Output the [x, y] coordinate of the center of the cell containing the given text.  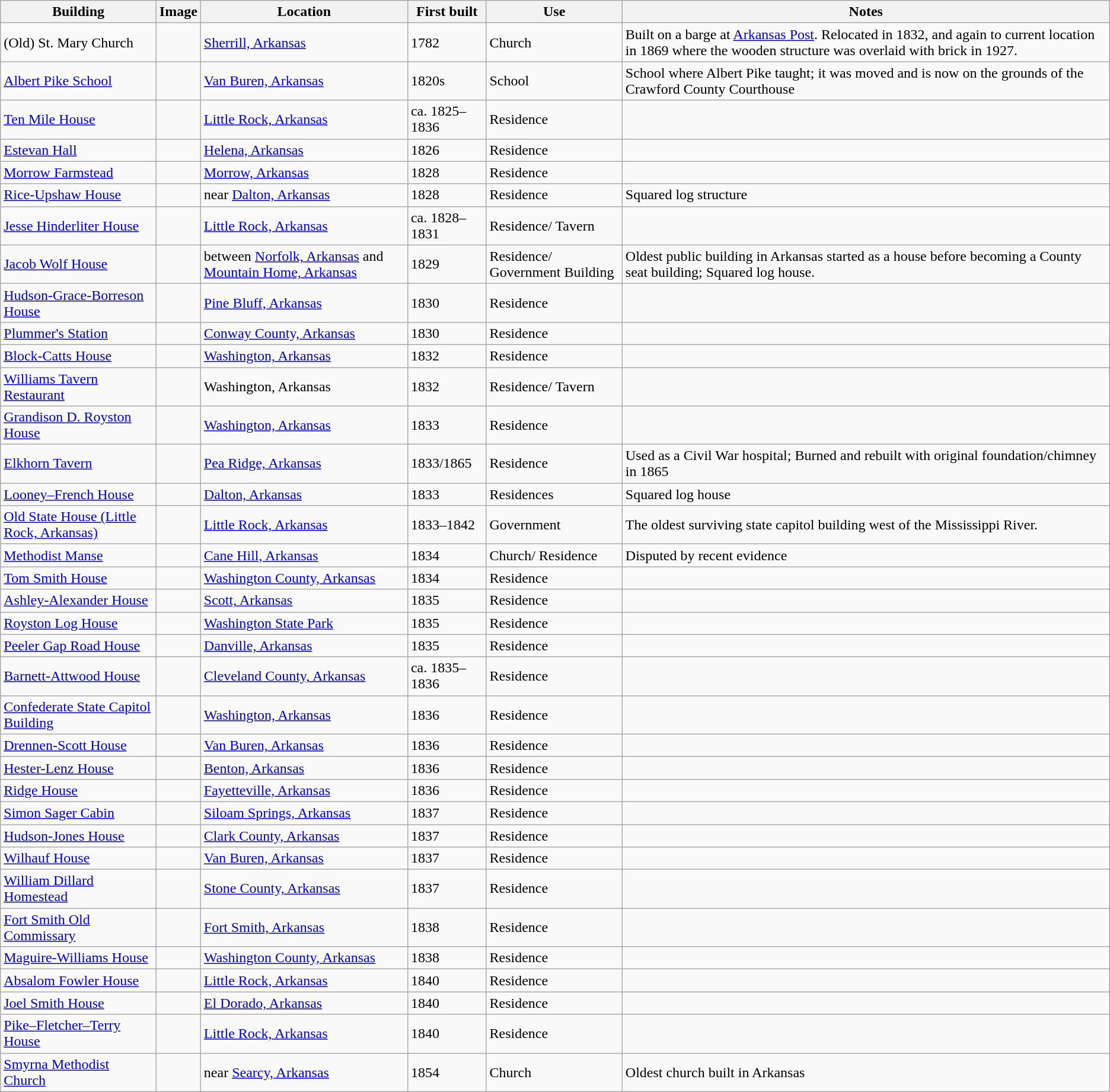
Pike–Fletcher–Terry House [78, 1034]
Washington State Park [304, 623]
Oldest church built in Arkansas [866, 1072]
Albert Pike School [78, 81]
Scott, Arkansas [304, 601]
Ashley-Alexander House [78, 601]
Image [178, 12]
Peeler Gap Road House [78, 646]
ca. 1825–1836 [447, 120]
Used as a Civil War hospital; Burned and rebuilt with original foundation/chimney in 1865 [866, 464]
Barnett-Attwood House [78, 676]
ca. 1828–1831 [447, 225]
1782 [447, 43]
Sherrill, Arkansas [304, 43]
Squared log structure [866, 195]
Maguire-Williams House [78, 958]
Royston Log House [78, 623]
Hudson-Jones House [78, 835]
Cleveland County, Arkansas [304, 676]
Ten Mile House [78, 120]
Grandison D. Royston House [78, 426]
Jesse Hinderliter House [78, 225]
First built [447, 12]
Stone County, Arkansas [304, 889]
near Searcy, Arkansas [304, 1072]
Elkhorn Tavern [78, 464]
Use [554, 12]
1833–1842 [447, 525]
Old State House (Little Rock, Arkansas) [78, 525]
near Dalton, Arkansas [304, 195]
Dalton, Arkansas [304, 494]
1826 [447, 150]
Williams Tavern Restaurant [78, 387]
Fort Smith Old Commissary [78, 927]
Morrow Farmstead [78, 173]
William Dillard Homestead [78, 889]
1833/1865 [447, 464]
Clark County, Arkansas [304, 835]
Oldest public building in Arkansas started as a house before becoming a County seat building; Squared log house. [866, 264]
Tom Smith House [78, 578]
Looney–French House [78, 494]
Smyrna Methodist Church [78, 1072]
School [554, 81]
Pine Bluff, Arkansas [304, 302]
Squared log house [866, 494]
Notes [866, 12]
Residences [554, 494]
Helena, Arkansas [304, 150]
Benton, Arkansas [304, 768]
Methodist Manse [78, 555]
Joel Smith House [78, 1003]
The oldest surviving state capitol building west of the Mississippi River. [866, 525]
between Norfolk, Arkansas and Mountain Home, Arkansas [304, 264]
1820s [447, 81]
Fort Smith, Arkansas [304, 927]
Simon Sager Cabin [78, 813]
Estevan Hall [78, 150]
Danville, Arkansas [304, 646]
Hudson-Grace-Borreson House [78, 302]
Plummer's Station [78, 333]
Drennen-Scott House [78, 745]
Residence/ Government Building [554, 264]
Rice-Upshaw House [78, 195]
Siloam Springs, Arkansas [304, 813]
Absalom Fowler House [78, 981]
Morrow, Arkansas [304, 173]
Conway County, Arkansas [304, 333]
Building [78, 12]
Pea Ridge, Arkansas [304, 464]
Fayetteville, Arkansas [304, 790]
Jacob Wolf House [78, 264]
Church/ Residence [554, 555]
School where Albert Pike taught; it was moved and is now on the grounds of the Crawford County Courthouse [866, 81]
ca. 1835–1836 [447, 676]
1854 [447, 1072]
El Dorado, Arkansas [304, 1003]
Block-Catts House [78, 356]
Hester-Lenz House [78, 768]
Disputed by recent evidence [866, 555]
1829 [447, 264]
Ridge House [78, 790]
Confederate State Capitol Building [78, 715]
Wilhauf House [78, 858]
Government [554, 525]
(Old) St. Mary Church [78, 43]
Location [304, 12]
Cane Hill, Arkansas [304, 555]
